For the text-containing cell, return its midpoint in [X, Y] coordinate format. 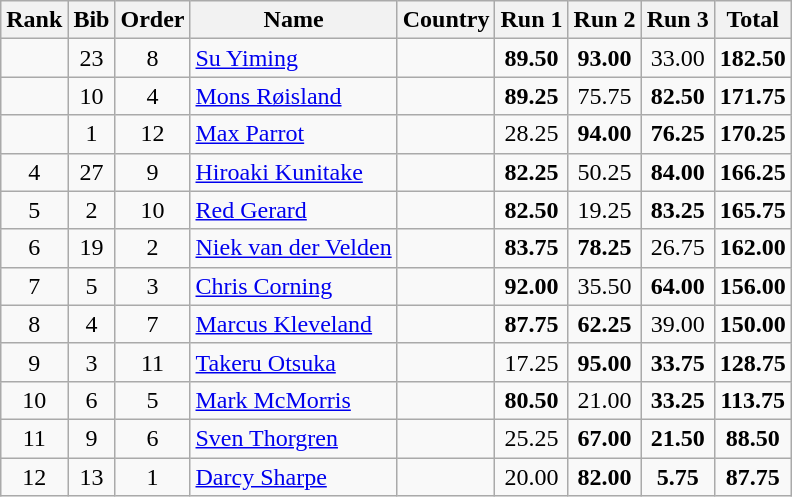
Bib [92, 20]
Mark McMorris [294, 400]
20.00 [532, 477]
13 [92, 477]
28.25 [532, 134]
156.00 [752, 286]
23 [92, 58]
84.00 [678, 172]
165.75 [752, 210]
Mons Røisland [294, 96]
5.75 [678, 477]
80.50 [532, 400]
Darcy Sharpe [294, 477]
182.50 [752, 58]
88.50 [752, 438]
Name [294, 20]
21.00 [604, 400]
27 [92, 172]
Red Gerard [294, 210]
67.00 [604, 438]
19.25 [604, 210]
Run 3 [678, 20]
33.00 [678, 58]
50.25 [604, 172]
Country [446, 20]
93.00 [604, 58]
33.25 [678, 400]
92.00 [532, 286]
Niek van der Velden [294, 248]
162.00 [752, 248]
19 [92, 248]
Hiroaki Kunitake [294, 172]
21.50 [678, 438]
64.00 [678, 286]
95.00 [604, 362]
83.75 [532, 248]
35.50 [604, 286]
78.25 [604, 248]
17.25 [532, 362]
Takeru Otsuka [294, 362]
62.25 [604, 324]
33.75 [678, 362]
Total [752, 20]
Run 1 [532, 20]
113.75 [752, 400]
Max Parrot [294, 134]
39.00 [678, 324]
Order [152, 20]
Chris Corning [294, 286]
76.25 [678, 134]
83.25 [678, 210]
89.50 [532, 58]
25.25 [532, 438]
75.75 [604, 96]
166.25 [752, 172]
Su Yiming [294, 58]
128.75 [752, 362]
Rank [34, 20]
82.00 [604, 477]
170.25 [752, 134]
26.75 [678, 248]
82.25 [532, 172]
Marcus Kleveland [294, 324]
94.00 [604, 134]
Run 2 [604, 20]
89.25 [532, 96]
171.75 [752, 96]
150.00 [752, 324]
Sven Thorgren [294, 438]
